Detect which cell encompasses the target text, then output its [X, Y] center coordinate. 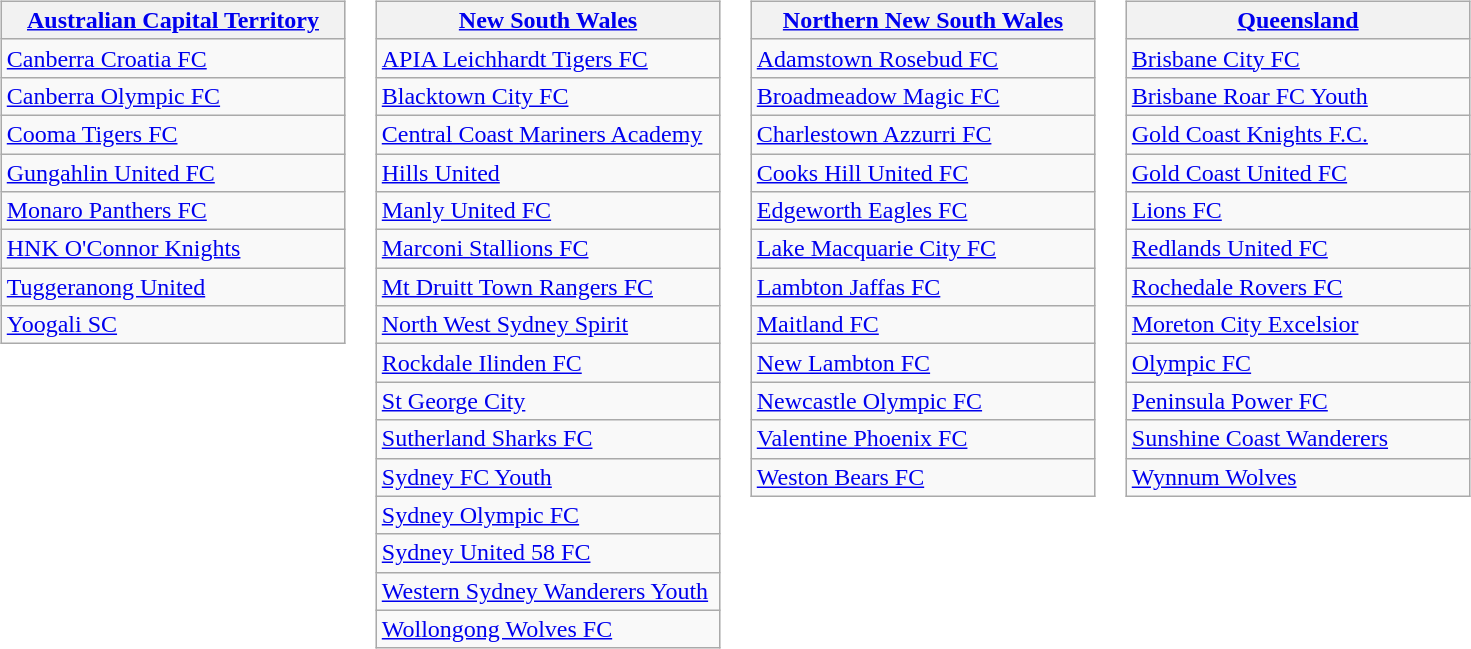
Western Sydney Wanderers Youth [548, 591]
North West Sydney Spirit [548, 325]
Manly United FC [548, 211]
Canberra Croatia FC [173, 58]
Cooks Hill United FC [923, 173]
Sutherland Sharks FC [548, 439]
Peninsula Power FC [1298, 401]
Cooma Tigers FC [173, 134]
Edgeworth Eagles FC [923, 211]
Sydney Olympic FC [548, 515]
Brisbane City FC [1298, 58]
HNK O'Connor Knights [173, 249]
Canberra Olympic FC [173, 96]
Marconi Stallions FC [548, 249]
Weston Bears FC [923, 477]
St George City [548, 401]
Central Coast Mariners Academy [548, 134]
Brisbane Roar FC Youth [1298, 96]
Gold Coast Knights F.C. [1298, 134]
Charlestown Azzurri FC [923, 134]
Sydney United 58 FC [548, 553]
Australian Capital Territory [173, 20]
New Lambton FC [923, 363]
Sydney FC Youth [548, 477]
Rochedale Rovers FC [1298, 287]
Valentine Phoenix FC [923, 439]
Lions FC [1298, 211]
Wollongong Wolves FC [548, 629]
Moreton City Excelsior [1298, 325]
Adamstown Rosebud FC [923, 58]
Redlands United FC [1298, 249]
New South Wales [548, 20]
Broadmeadow Magic FC [923, 96]
Gold Coast United FC [1298, 173]
Lake Macquarie City FC [923, 249]
Monaro Panthers FC [173, 211]
APIA Leichhardt Tigers FC [548, 58]
Northern New South Wales [923, 20]
Newcastle Olympic FC [923, 401]
Sunshine Coast Wanderers [1298, 439]
Lambton Jaffas FC [923, 287]
Yoogali SC [173, 325]
Gungahlin United FC [173, 173]
Blacktown City FC [548, 96]
Mt Druitt Town Rangers FC [548, 287]
Queensland [1298, 20]
Tuggeranong United [173, 287]
Hills United [548, 173]
Wynnum Wolves [1298, 477]
Maitland FC [923, 325]
Rockdale Ilinden FC [548, 363]
Olympic FC [1298, 363]
